Locate the cell with the specified text and output its [x, y] center coordinate. 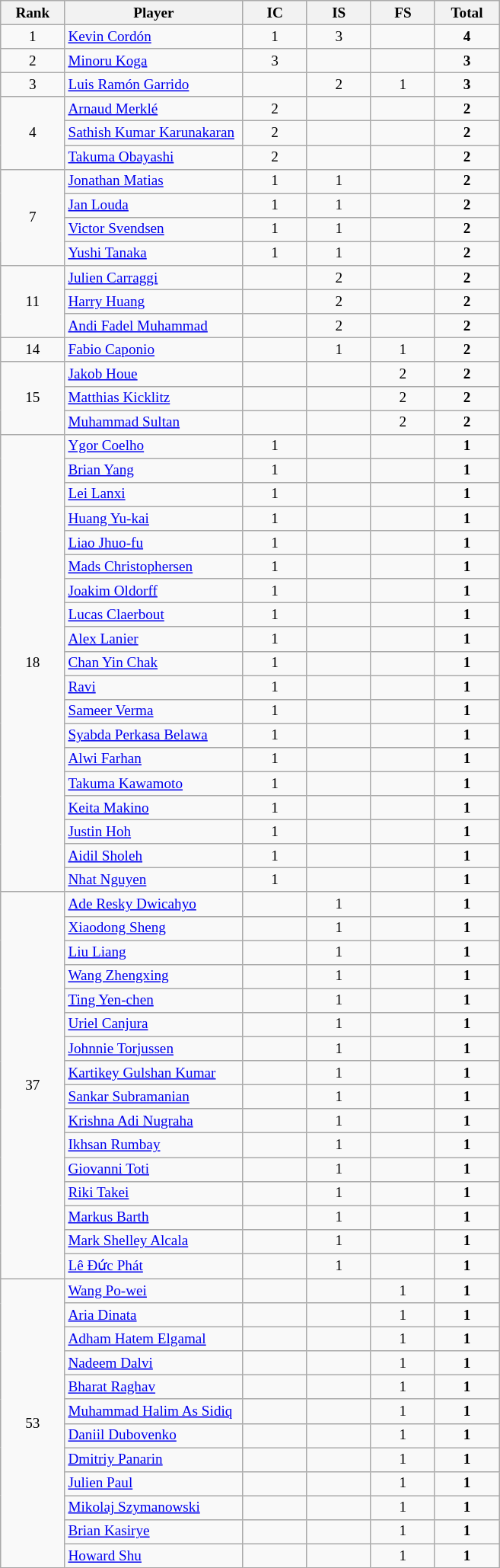
Luis Ramón Garrido [154, 85]
Liu Liang [154, 953]
Wang Zhengxing [154, 976]
Johnnie Torjussen [154, 1049]
Mikolaj Szymanowski [154, 1508]
Krishna Adi Nugraha [154, 1121]
Brian Kasirye [154, 1531]
Dmitriy Panarin [154, 1459]
18 [33, 663]
14 [33, 350]
Julien Carraggi [154, 278]
Brian Yang [154, 471]
Huang Yu-kai [154, 519]
Sathish Kumar Karunakaran [154, 133]
Jan Louda [154, 206]
Syabda Perkasa Belawa [154, 736]
FS [403, 13]
IC [275, 13]
Ade Resky Dwicahyo [154, 904]
Wang Po-wei [154, 1291]
Alex Lanier [154, 639]
Harry Huang [154, 302]
Jakob Houe [154, 374]
Ravi [154, 687]
Bharat Raghav [154, 1388]
11 [33, 302]
53 [33, 1423]
Giovanni Toti [154, 1169]
15 [33, 398]
Howard Shu [154, 1556]
Aria Dinata [154, 1315]
Julien Paul [154, 1483]
Yushi Tanaka [154, 254]
Joakim Oldorff [154, 591]
Ikhsan Rumbay [154, 1145]
Victor Svendsen [154, 229]
Matthias Kicklitz [154, 398]
Fabio Caponio [154, 350]
Nhat Nguyen [154, 880]
Andi Fadel Muhammad [154, 326]
Aidil Sholeh [154, 856]
Ygor Coelho [154, 446]
Daniil Dubovenko [154, 1435]
Riki Takei [154, 1193]
Takuma Kawamoto [154, 784]
Kartikey Gulshan Kumar [154, 1073]
37 [33, 1085]
Rank [33, 13]
Player [154, 13]
Lê Đức Phát [154, 1266]
Xiaodong Sheng [154, 928]
Markus Barth [154, 1218]
Keita Makino [154, 808]
IS [339, 13]
Mark Shelley Alcala [154, 1241]
Chan Yin Chak [154, 663]
7 [33, 218]
Jonathan Matias [154, 181]
Ting Yen-chen [154, 1001]
Arnaud Merklé [154, 109]
Liao Jhuo-fu [154, 543]
Nadeem Dalvi [154, 1363]
Total [467, 13]
Sankar Subramanian [154, 1097]
Takuma Obayashi [154, 157]
Uriel Canjura [154, 1024]
Lucas Claerbout [154, 615]
Muhammad Halim As Sidiq [154, 1411]
Adham Hatem Elgamal [154, 1339]
Kevin Cordón [154, 37]
Muhammad Sultan [154, 422]
Alwi Farhan [154, 759]
Minoru Koga [154, 61]
Sameer Verma [154, 711]
Justin Hoh [154, 832]
Mads Christophersen [154, 567]
Lei Lanxi [154, 494]
